Search for the cell housing the specified text and yield its [x, y] center coordinate. 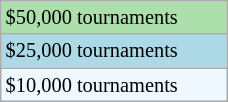
$50,000 tournaments [114, 17]
$25,000 tournaments [114, 51]
$10,000 tournaments [114, 85]
